From the cell containing the given text, extract its center point as [X, Y] coordinate. 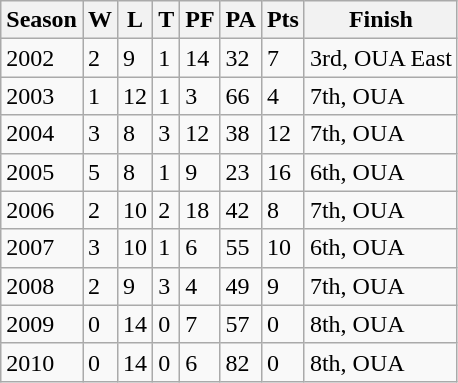
Season [42, 20]
5 [100, 172]
55 [240, 248]
2002 [42, 58]
3rd, OUA East [380, 58]
66 [240, 96]
57 [240, 324]
2006 [42, 210]
82 [240, 362]
38 [240, 134]
42 [240, 210]
2007 [42, 248]
T [166, 20]
L [136, 20]
2009 [42, 324]
49 [240, 286]
Finish [380, 20]
PF [200, 20]
16 [282, 172]
18 [200, 210]
Pts [282, 20]
2010 [42, 362]
PA [240, 20]
2004 [42, 134]
2003 [42, 96]
32 [240, 58]
2005 [42, 172]
2008 [42, 286]
W [100, 20]
23 [240, 172]
